Locate the cell with the specified text and output its [X, Y] center coordinate. 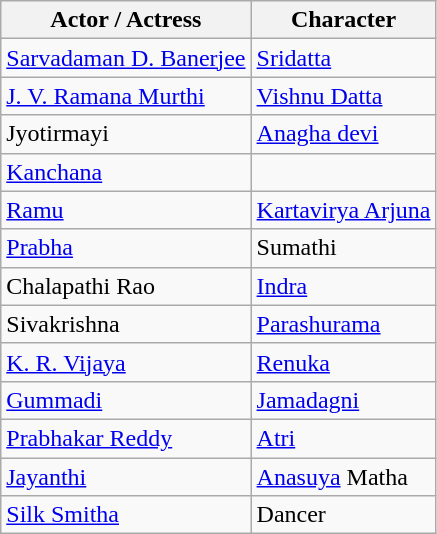
Kanchana [126, 172]
Sumathi [344, 248]
Character [344, 20]
Prabha [126, 248]
Renuka [344, 362]
Sarvadaman D. Banerjee [126, 58]
Kartavirya Arjuna [344, 210]
Parashurama [344, 324]
Dancer [344, 515]
Sivakrishna [126, 324]
Jyotirmayi [126, 134]
Actor / Actress [126, 20]
Indra [344, 286]
Jamadagni [344, 400]
Chalapathi Rao [126, 286]
Ramu [126, 210]
Anagha devi [344, 134]
K. R. Vijaya [126, 362]
Atri [344, 438]
Gummadi [126, 400]
Sridatta [344, 58]
Silk Smitha [126, 515]
Prabhakar Reddy [126, 438]
Vishnu Datta [344, 96]
Jayanthi [126, 477]
J. V. Ramana Murthi [126, 96]
Anasuya Matha [344, 477]
